Locate the cell with the specified text and output its [X, Y] center coordinate. 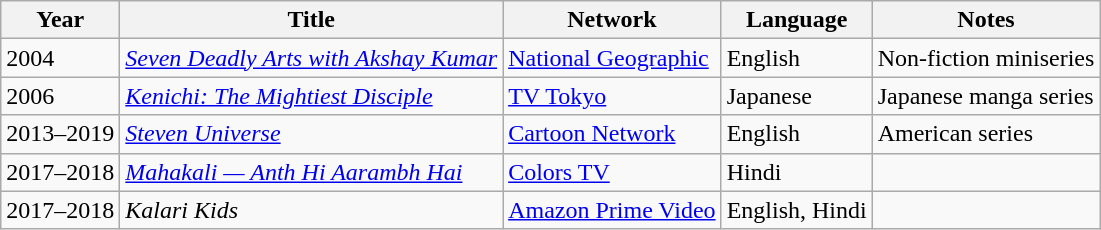
Steven Universe [312, 134]
2004 [60, 58]
Notes [986, 20]
TV Tokyo [612, 96]
Network [612, 20]
Japanese manga series [986, 96]
Seven Deadly Arts with Akshay Kumar [312, 58]
Japanese [796, 96]
Non-fiction miniseries [986, 58]
Language [796, 20]
National Geographic [612, 58]
Title [312, 20]
Cartoon Network [612, 134]
Mahakali — Anth Hi Aarambh Hai [312, 172]
Hindi [796, 172]
Year [60, 20]
2006 [60, 96]
Kenichi: The Mightiest Disciple [312, 96]
Amazon Prime Video [612, 210]
English, Hindi [796, 210]
2013–2019 [60, 134]
American series [986, 134]
Kalari Kids [312, 210]
Colors TV [612, 172]
